Determine the (x, y) coordinate at the center of the cell enclosing the given text.  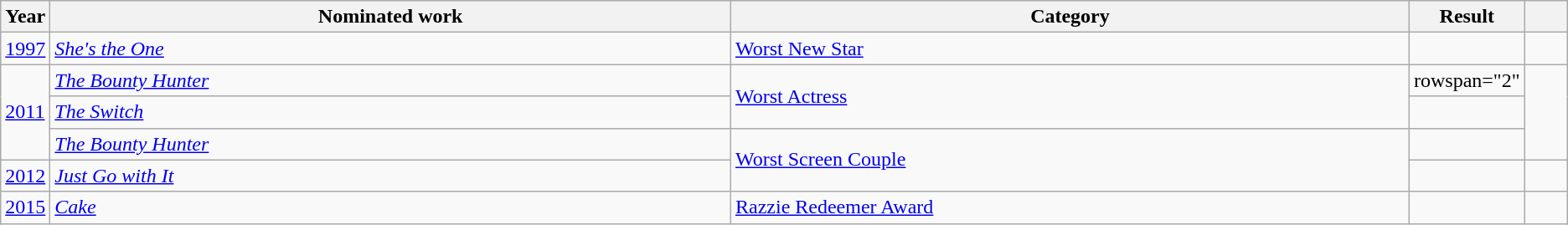
2015 (25, 207)
Nominated work (390, 17)
2012 (25, 176)
rowspan="2" (1467, 80)
Worst Screen Couple (1070, 160)
Just Go with It (390, 176)
Worst Actress (1070, 96)
She's the One (390, 49)
Year (25, 17)
Worst New Star (1070, 49)
1997 (25, 49)
Razzie Redeemer Award (1070, 207)
2011 (25, 112)
Cake (390, 207)
Result (1467, 17)
The Switch (390, 112)
Category (1070, 17)
